Detect which cell encompasses the target text, then output its (x, y) center coordinate. 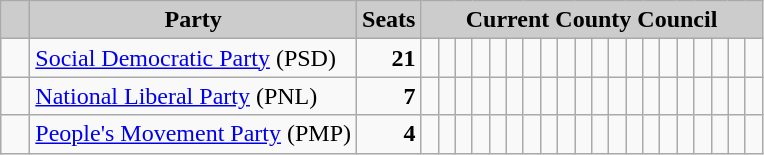
Seats (389, 20)
7 (389, 96)
Current County Council (592, 20)
People's Movement Party (PMP) (194, 134)
4 (389, 134)
21 (389, 58)
National Liberal Party (PNL) (194, 96)
Social Democratic Party (PSD) (194, 58)
Party (194, 20)
